Detect which cell encompasses the target text, then output its (x, y) center coordinate. 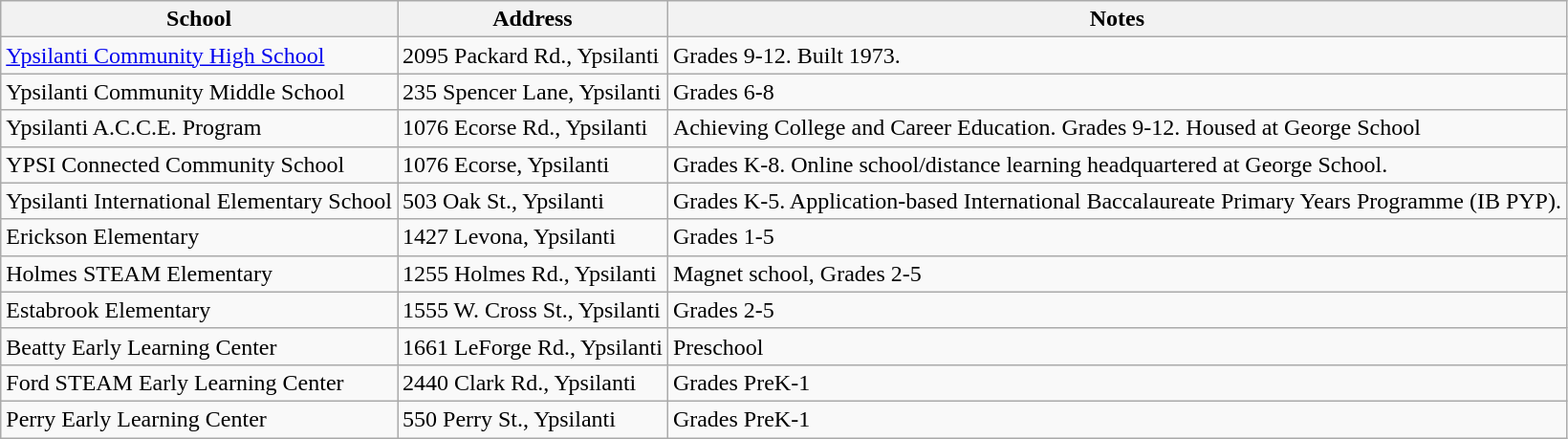
Achieving College and Career Education. Grades 9-12. Housed at George School (1117, 128)
Grades 2-5 (1117, 310)
Ypsilanti Community High School (199, 55)
1255 Holmes Rd., Ypsilanti (534, 274)
Estabrook Elementary (199, 310)
Magnet school, Grades 2-5 (1117, 274)
Erickson Elementary (199, 237)
Notes (1117, 19)
550 Perry St., Ypsilanti (534, 419)
Grades K-5. Application-based International Baccalaureate Primary Years Programme (IB PYP). (1117, 201)
Holmes STEAM Elementary (199, 274)
Beatty Early Learning Center (199, 346)
Address (534, 19)
Ypsilanti A.C.C.E. Program (199, 128)
Preschool (1117, 346)
2440 Clark Rd., Ypsilanti (534, 383)
Grades 9-12. Built 1973. (1117, 55)
Ypsilanti Community Middle School (199, 92)
1076 Ecorse Rd., Ypsilanti (534, 128)
1555 W. Cross St., Ypsilanti (534, 310)
Grades 6-8 (1117, 92)
YPSI Connected Community School (199, 165)
Grades K-8. Online school/distance learning headquartered at George School. (1117, 165)
Ypsilanti International Elementary School (199, 201)
235 Spencer Lane, Ypsilanti (534, 92)
School (199, 19)
1661 LeForge Rd., Ypsilanti (534, 346)
1076 Ecorse, Ypsilanti (534, 165)
Ford STEAM Early Learning Center (199, 383)
Perry Early Learning Center (199, 419)
2095 Packard Rd., Ypsilanti (534, 55)
503 Oak St., Ypsilanti (534, 201)
Grades 1-5 (1117, 237)
1427 Levona, Ypsilanti (534, 237)
